Determine the [x, y] coordinate at the center of the cell enclosing the given text.  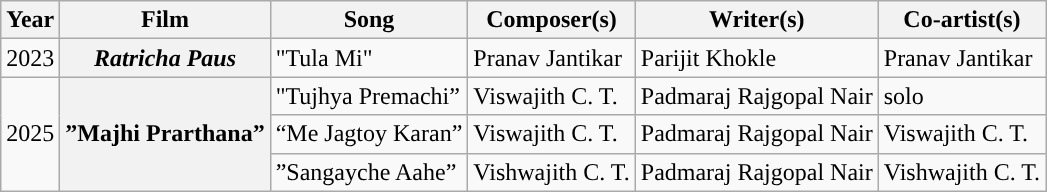
2025 [30, 134]
“Me Jagtoy Karan” [369, 134]
”Sangayche Aahe” [369, 172]
Ratricha Paus [165, 58]
Film [165, 20]
Co-artist(s) [962, 20]
”Majhi Prarthana” [165, 134]
Song [369, 20]
Parijit Khokle [756, 58]
"Tula Mi" [369, 58]
solo [962, 96]
"Tujhya Premachi” [369, 96]
2023 [30, 58]
Year [30, 20]
Writer(s) [756, 20]
Composer(s) [552, 20]
